Output the (X, Y) coordinate of the center of the cell containing the given text.  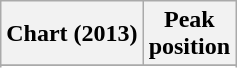
Chart (2013) (72, 34)
Peakposition (189, 34)
